Return [x, y] of the center of cell containing provided text 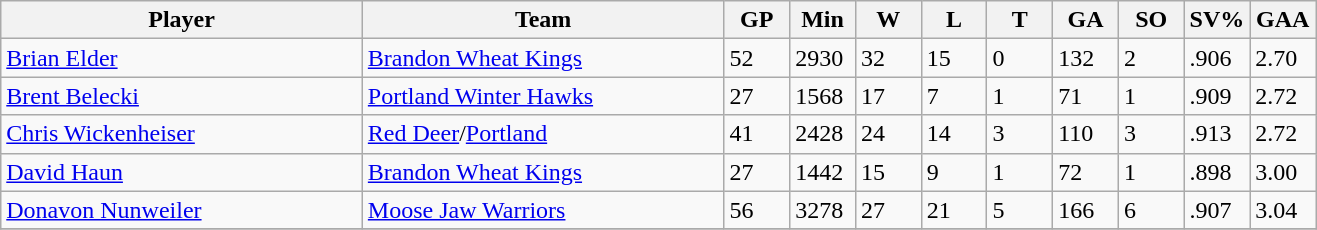
SV% [1217, 20]
.913 [1217, 134]
2 [1151, 58]
32 [888, 58]
132 [1086, 58]
3278 [823, 210]
2.70 [1283, 58]
2930 [823, 58]
Team [543, 20]
17 [888, 96]
Min [823, 20]
Moose Jaw Warriors [543, 210]
5 [1020, 210]
Chris Wickenheiser [182, 134]
72 [1086, 172]
GAA [1283, 20]
71 [1086, 96]
Player [182, 20]
21 [954, 210]
David Haun [182, 172]
110 [1086, 134]
1442 [823, 172]
.906 [1217, 58]
56 [757, 210]
.909 [1217, 96]
Portland Winter Hawks [543, 96]
SO [1151, 20]
9 [954, 172]
14 [954, 134]
Brian Elder [182, 58]
6 [1151, 210]
T [1020, 20]
2428 [823, 134]
Donavon Nunweiler [182, 210]
7 [954, 96]
0 [1020, 58]
3.04 [1283, 210]
166 [1086, 210]
Red Deer/Portland [543, 134]
Brent Belecki [182, 96]
GP [757, 20]
24 [888, 134]
52 [757, 58]
3.00 [1283, 172]
.898 [1217, 172]
W [888, 20]
1568 [823, 96]
GA [1086, 20]
L [954, 20]
41 [757, 134]
.907 [1217, 210]
